Output the [x, y] coordinate of the center of the cell containing the given text.  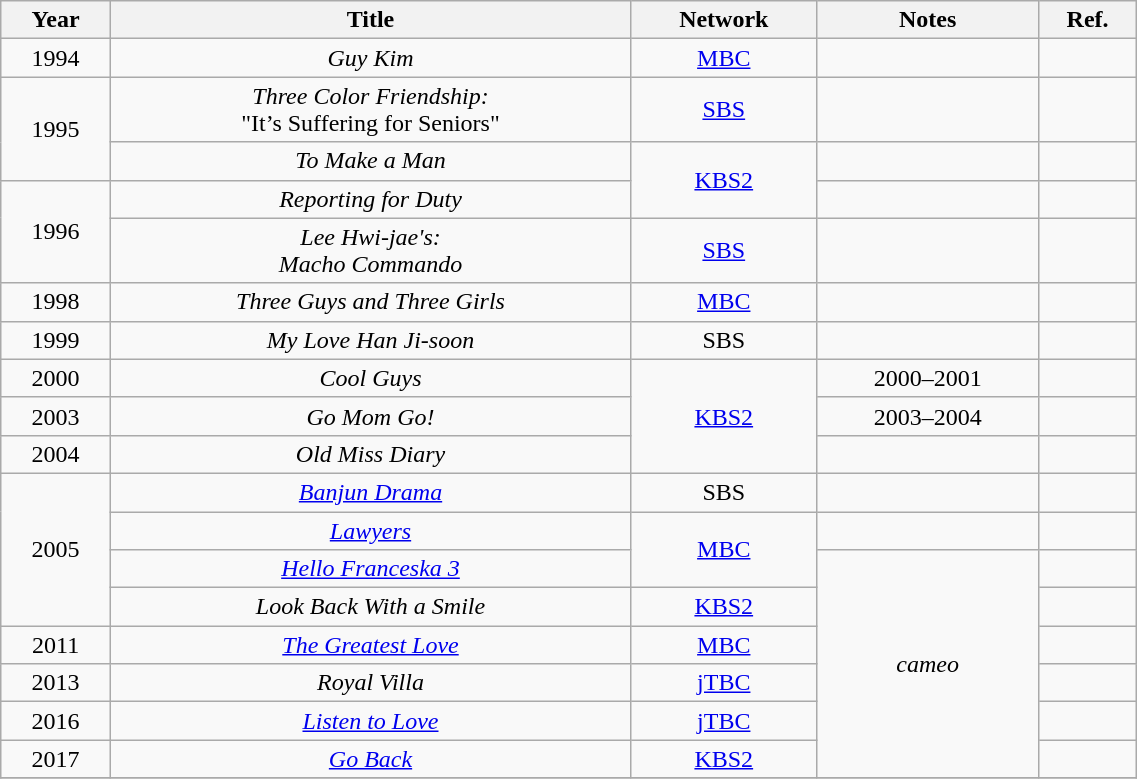
2000 [56, 378]
Title [370, 20]
Royal Villa [370, 683]
1995 [56, 128]
1996 [56, 232]
2017 [56, 759]
Reporting for Duty [370, 199]
Lawyers [370, 531]
Year [56, 20]
2016 [56, 721]
Notes [928, 20]
Three Color Friendship: "It’s Suffering for Seniors" [370, 110]
My Love Han Ji-soon [370, 340]
Look Back With a Smile [370, 607]
2004 [56, 454]
To Make a Man [370, 161]
Cool Guys [370, 378]
2003–2004 [928, 416]
2011 [56, 645]
Ref. [1088, 20]
2005 [56, 549]
Guy Kim [370, 58]
The Greatest Love [370, 645]
2003 [56, 416]
Hello Franceska 3 [370, 569]
Listen to Love [370, 721]
cameo [928, 664]
2013 [56, 683]
Three Guys and Three Girls [370, 302]
2000–2001 [928, 378]
1994 [56, 58]
Banjun Drama [370, 492]
Go Mom Go! [370, 416]
Go Back [370, 759]
1999 [56, 340]
1998 [56, 302]
Old Miss Diary [370, 454]
Network [724, 20]
Lee Hwi-jae's: Macho Commando [370, 250]
